Search for the cell housing the specified text and yield its [X, Y] center coordinate. 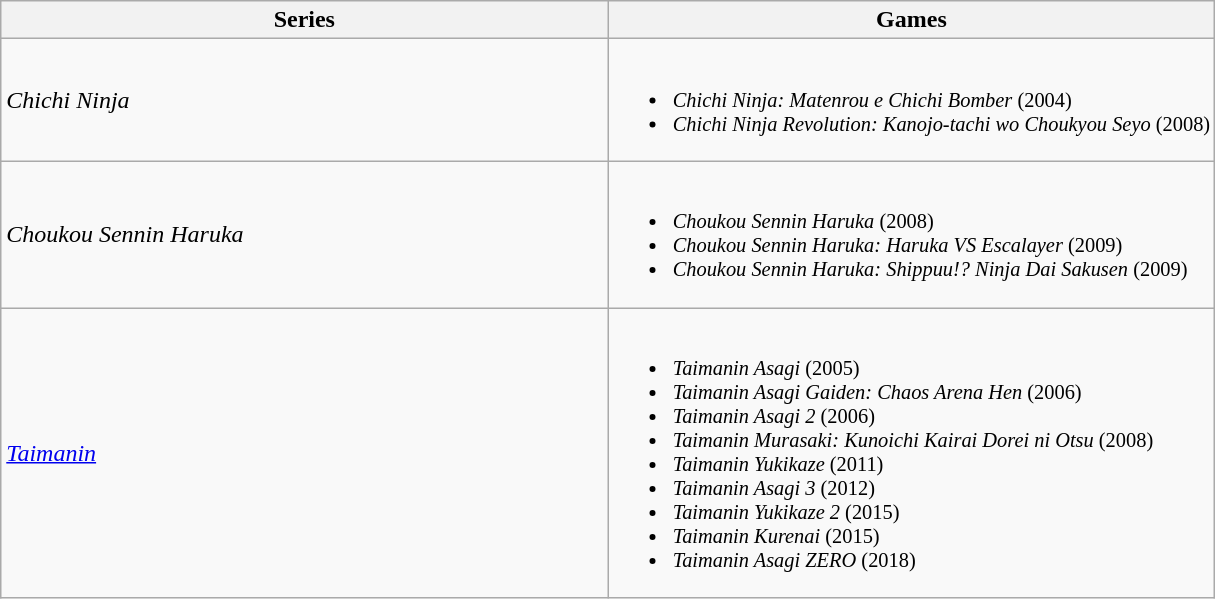
Choukou Sennin Haruka (2008)Choukou Sennin Haruka: Haruka VS Escalayer (2009)Choukou Sennin Haruka: Shippuu!? Ninja Dai Sakusen (2009) [912, 234]
Series [304, 20]
Games [912, 20]
Choukou Sennin Haruka [304, 234]
Chichi Ninja: Matenrou e Chichi Bomber (2004)Chichi Ninja Revolution: Kanojo-tachi wo Choukyou Seyo (2008) [912, 100]
Taimanin [304, 453]
Chichi Ninja [304, 100]
